Pinpoint the cell where the given text exists, returning its (x, y) midpoint coordinate. 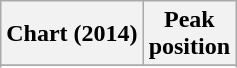
Peakposition (189, 34)
Chart (2014) (72, 34)
